Capture the cell that displays the provided text and extract its [x, y] central coordinate. 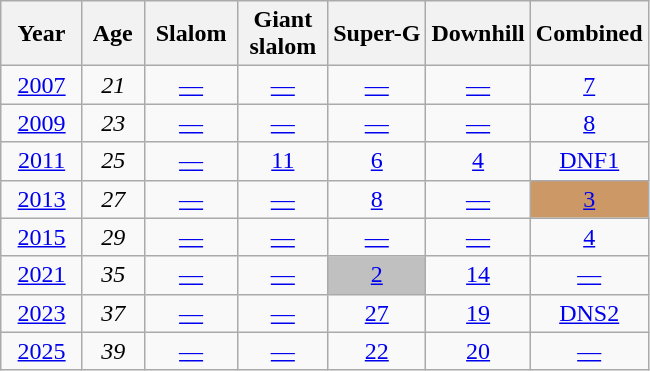
25 [113, 161]
2011 [42, 161]
22 [377, 351]
Slalom [191, 34]
20 [478, 351]
Downhill [478, 34]
21 [113, 85]
2 [377, 275]
Combined [589, 34]
Year [42, 34]
Age [113, 34]
2025 [42, 351]
2015 [42, 237]
35 [113, 275]
DNF1 [589, 161]
11 [283, 161]
DNS2 [589, 313]
37 [113, 313]
Giant slalom [283, 34]
7 [589, 85]
6 [377, 161]
39 [113, 351]
2007 [42, 85]
2023 [42, 313]
14 [478, 275]
3 [589, 199]
2009 [42, 123]
2013 [42, 199]
29 [113, 237]
19 [478, 313]
Super-G [377, 34]
2021 [42, 275]
23 [113, 123]
